Detect which cell encompasses the target text, then output its (X, Y) center coordinate. 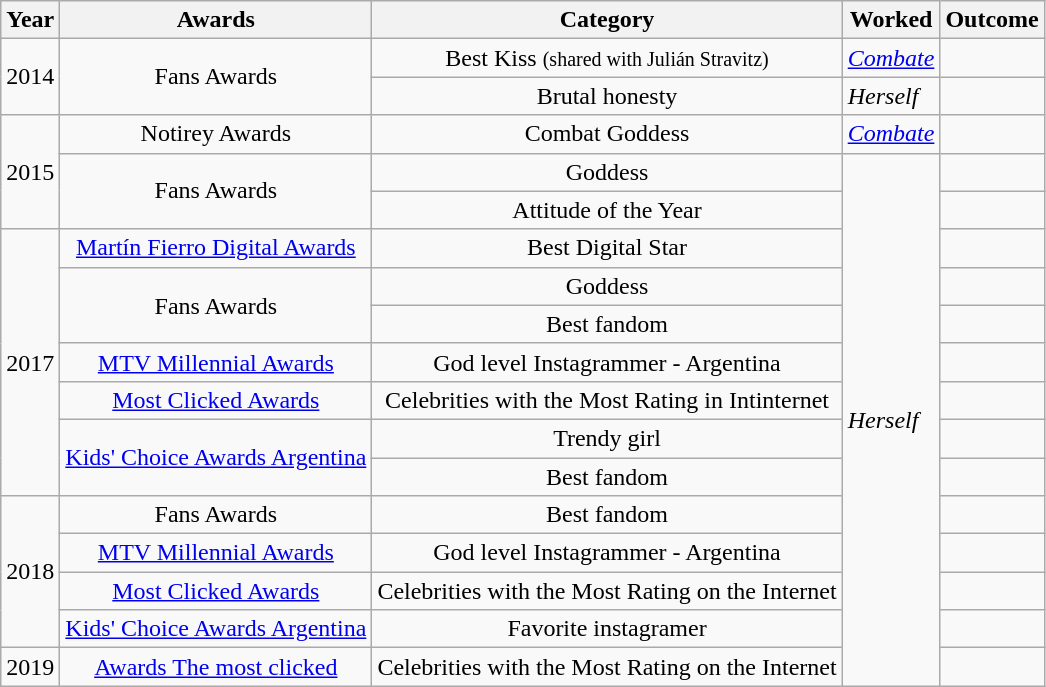
Combat Goddess (607, 134)
2019 (30, 667)
Outcome (992, 20)
2018 (30, 572)
Worked (891, 20)
2015 (30, 172)
Celebrities with the Most Rating in Intinternet (607, 400)
Best Digital Star (607, 248)
Favorite instagramer (607, 629)
Awards (216, 20)
Attitude of the Year (607, 210)
2014 (30, 77)
Year (30, 20)
Martín Fierro Digital Awards (216, 248)
Category (607, 20)
Brutal honesty (607, 96)
Best Kiss (shared with Julián Stravitz) (607, 58)
Awards The most clicked (216, 667)
2017 (30, 362)
Trendy girl (607, 438)
Notirey Awards (216, 134)
